Pinpoint the cell where the given text exists, returning its [x, y] midpoint coordinate. 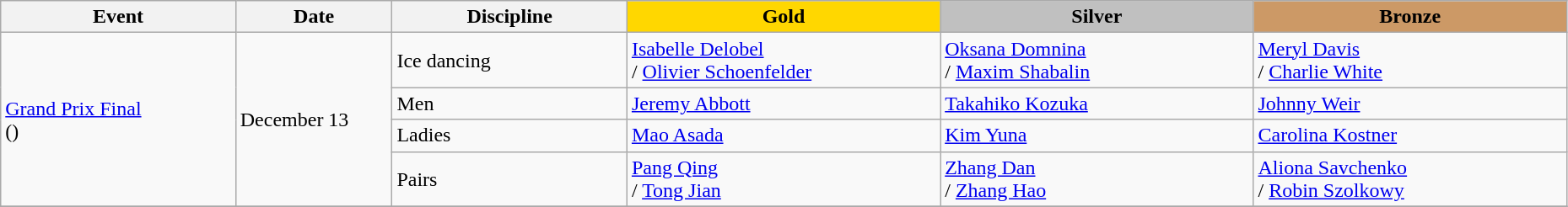
Ice dancing [509, 61]
Zhang Dan / Zhang Hao [1097, 178]
Men [509, 103]
Event [118, 17]
December 13 [314, 119]
Grand Prix Final() [118, 119]
Date [314, 17]
Mao Asada [783, 135]
Takahiko Kozuka [1097, 103]
Discipline [509, 17]
Johnny Weir [1410, 103]
Isabelle Delobel / Olivier Schoenfelder [783, 61]
Pairs [509, 178]
Pang Qing / Tong Jian [783, 178]
Carolina Kostner [1410, 135]
Gold [783, 17]
Oksana Domnina / Maxim Shabalin [1097, 61]
Aliona Savchenko / Robin Szolkowy [1410, 178]
Bronze [1410, 17]
Silver [1097, 17]
Meryl Davis / Charlie White [1410, 61]
Ladies [509, 135]
Kim Yuna [1097, 135]
Jeremy Abbott [783, 103]
